Provide the (x, y) coordinate of the cell's center where the given text is located.  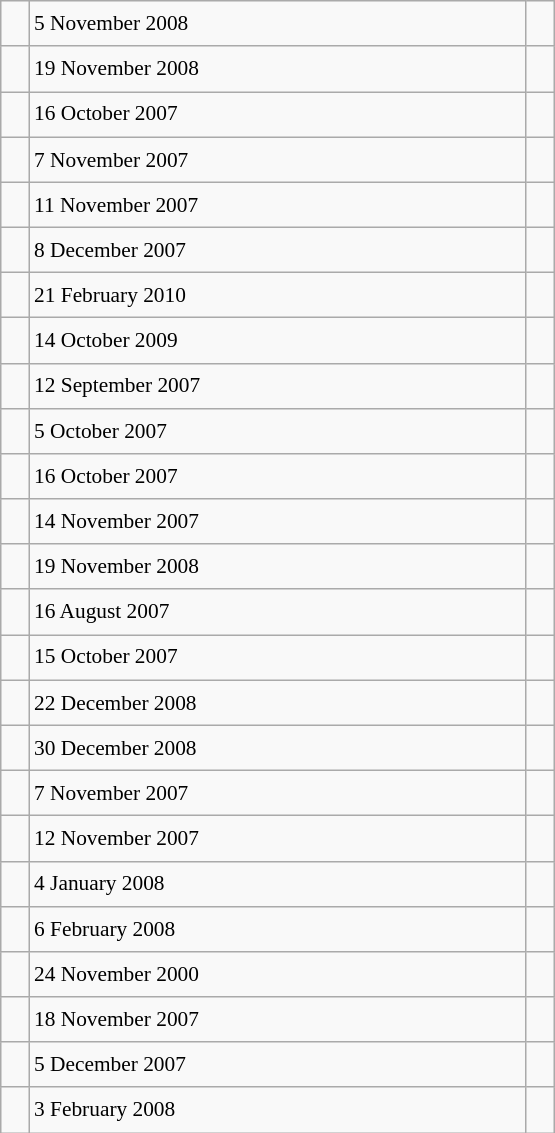
15 October 2007 (278, 658)
5 October 2007 (278, 430)
22 December 2008 (278, 702)
11 November 2007 (278, 204)
14 October 2009 (278, 340)
14 November 2007 (278, 522)
16 August 2007 (278, 612)
5 December 2007 (278, 1064)
5 November 2008 (278, 24)
30 December 2008 (278, 748)
12 September 2007 (278, 386)
6 February 2008 (278, 928)
21 February 2010 (278, 296)
18 November 2007 (278, 1020)
24 November 2000 (278, 974)
8 December 2007 (278, 250)
4 January 2008 (278, 884)
12 November 2007 (278, 838)
3 February 2008 (278, 1110)
